From the cell containing the given text, extract its center point as (X, Y) coordinate. 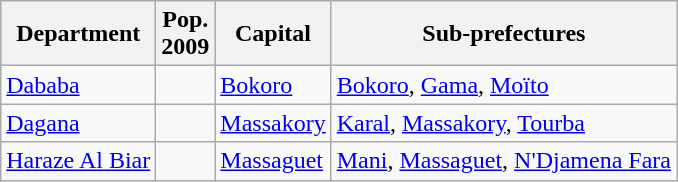
Dababa (78, 85)
Bokoro (273, 85)
Sub-prefectures (504, 34)
Bokoro, Gama, Moïto (504, 85)
Massaguet (273, 161)
Massakory (273, 123)
Mani, Massaguet, N'Djamena Fara (504, 161)
Department (78, 34)
Dagana (78, 123)
Haraze Al Biar (78, 161)
Capital (273, 34)
Pop.2009 (186, 34)
Karal, Massakory, Tourba (504, 123)
